Detect which cell encompasses the target text, then output its [X, Y] center coordinate. 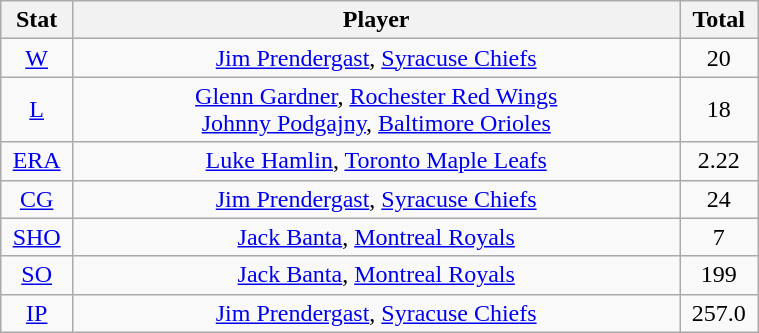
SHO [37, 237]
Luke Hamlin, Toronto Maple Leafs [376, 161]
IP [37, 313]
20 [719, 58]
199 [719, 275]
Glenn Gardner, Rochester Red Wings Johnny Podgajny, Baltimore Orioles [376, 110]
24 [719, 199]
W [37, 58]
Total [719, 20]
7 [719, 237]
Player [376, 20]
2.22 [719, 161]
L [37, 110]
257.0 [719, 313]
ERA [37, 161]
SO [37, 275]
CG [37, 199]
Stat [37, 20]
18 [719, 110]
